Extract the [X, Y] coordinate from the center of the cell holding the provided text.  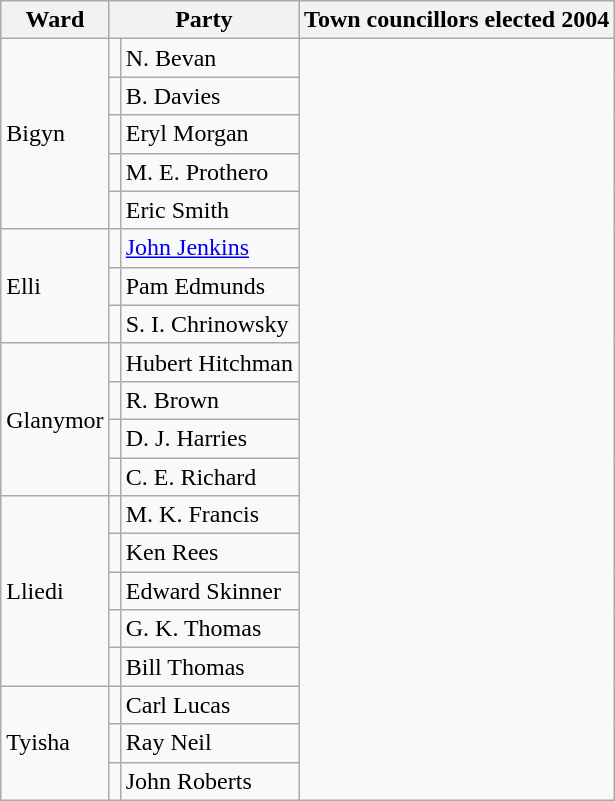
M. E. Prothero [209, 172]
C. E. Richard [209, 477]
Ray Neil [209, 743]
S. I. Chrinowsky [209, 324]
Eryl Morgan [209, 134]
Ken Rees [209, 553]
Elli [55, 286]
Hubert Hitchman [209, 362]
John Jenkins [209, 248]
B. Davies [209, 96]
Bill Thomas [209, 667]
Lliedi [55, 591]
Edward Skinner [209, 591]
Tyisha [55, 743]
Pam Edmunds [209, 286]
Glanymor [55, 419]
Ward [55, 20]
Carl Lucas [209, 705]
R. Brown [209, 400]
Eric Smith [209, 210]
N. Bevan [209, 58]
Bigyn [55, 134]
M. K. Francis [209, 515]
Town councillors elected 2004 [457, 20]
John Roberts [209, 781]
G. K. Thomas [209, 629]
D. J. Harries [209, 438]
Party [204, 20]
